From the cell containing the given text, extract its center point as [x, y] coordinate. 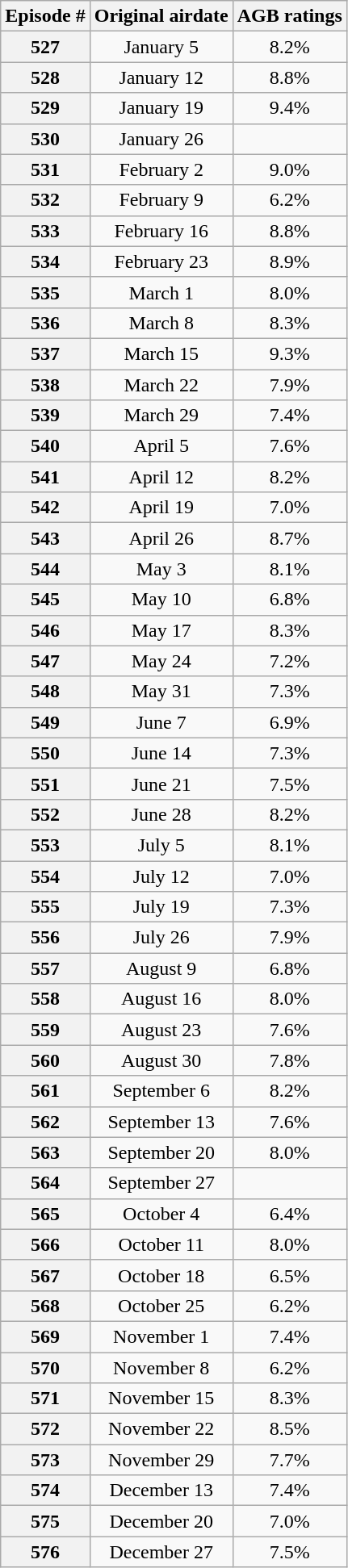
572 [45, 1429]
February 23 [161, 261]
Episode # [45, 16]
9.0% [289, 169]
547 [45, 661]
540 [45, 446]
January 19 [161, 108]
555 [45, 907]
529 [45, 108]
May 24 [161, 661]
March 1 [161, 292]
574 [45, 1491]
548 [45, 692]
543 [45, 538]
561 [45, 1091]
September 27 [161, 1183]
567 [45, 1275]
552 [45, 814]
528 [45, 77]
November 29 [161, 1460]
535 [45, 292]
541 [45, 477]
545 [45, 600]
June 7 [161, 722]
November 8 [161, 1368]
560 [45, 1060]
February 16 [161, 231]
August 23 [161, 1030]
March 29 [161, 416]
August 9 [161, 968]
October 11 [161, 1244]
July 5 [161, 845]
March 8 [161, 323]
8.7% [289, 538]
549 [45, 722]
March 15 [161, 353]
546 [45, 630]
7.8% [289, 1060]
February 2 [161, 169]
566 [45, 1244]
571 [45, 1399]
May 17 [161, 630]
May 31 [161, 692]
8.5% [289, 1429]
557 [45, 968]
December 20 [161, 1521]
January 12 [161, 77]
April 19 [161, 508]
559 [45, 1030]
531 [45, 169]
570 [45, 1368]
537 [45, 353]
October 4 [161, 1214]
569 [45, 1336]
April 12 [161, 477]
October 18 [161, 1275]
June 21 [161, 784]
554 [45, 876]
July 19 [161, 907]
6.4% [289, 1214]
576 [45, 1552]
June 28 [161, 814]
556 [45, 938]
568 [45, 1306]
573 [45, 1460]
544 [45, 569]
April 5 [161, 446]
August 30 [161, 1060]
533 [45, 231]
527 [45, 47]
6.9% [289, 722]
565 [45, 1214]
6.5% [289, 1275]
March 22 [161, 385]
AGB ratings [289, 16]
530 [45, 139]
538 [45, 385]
7.2% [289, 661]
November 1 [161, 1336]
564 [45, 1183]
534 [45, 261]
9.3% [289, 353]
Original airdate [161, 16]
October 25 [161, 1306]
8.9% [289, 261]
550 [45, 753]
July 12 [161, 876]
May 3 [161, 569]
May 10 [161, 600]
539 [45, 416]
7.7% [289, 1460]
553 [45, 845]
November 15 [161, 1399]
575 [45, 1521]
September 20 [161, 1152]
December 27 [161, 1552]
June 14 [161, 753]
December 13 [161, 1491]
April 26 [161, 538]
July 26 [161, 938]
January 26 [161, 139]
542 [45, 508]
563 [45, 1152]
562 [45, 1122]
September 13 [161, 1122]
9.4% [289, 108]
558 [45, 999]
November 22 [161, 1429]
551 [45, 784]
February 9 [161, 200]
536 [45, 323]
January 5 [161, 47]
532 [45, 200]
September 6 [161, 1091]
August 16 [161, 999]
